Find where the given text appears and provide that cell's center as [X, Y] coordinate. 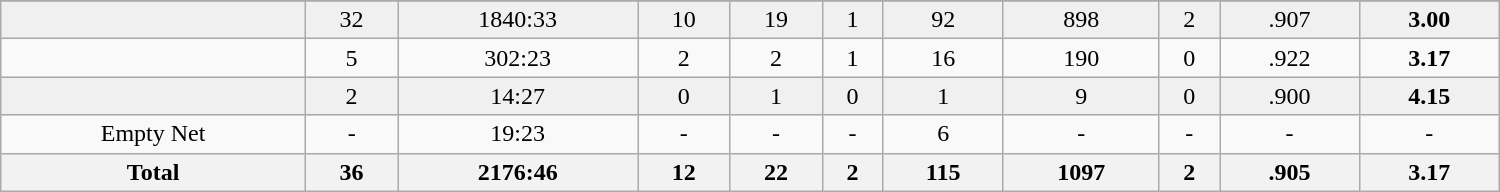
5 [351, 58]
190 [1081, 58]
1840:33 [518, 20]
302:23 [518, 58]
19 [776, 20]
Empty Net [154, 134]
Total [154, 172]
32 [351, 20]
9 [1081, 96]
16 [943, 58]
.907 [1290, 20]
115 [943, 172]
1097 [1081, 172]
.900 [1290, 96]
36 [351, 172]
3.00 [1429, 20]
.922 [1290, 58]
4.15 [1429, 96]
19:23 [518, 134]
92 [943, 20]
898 [1081, 20]
22 [776, 172]
14:27 [518, 96]
2176:46 [518, 172]
12 [684, 172]
.905 [1290, 172]
10 [684, 20]
6 [943, 134]
